Scan for the cell matching the given text and deliver its (X, Y) coordinate at center. 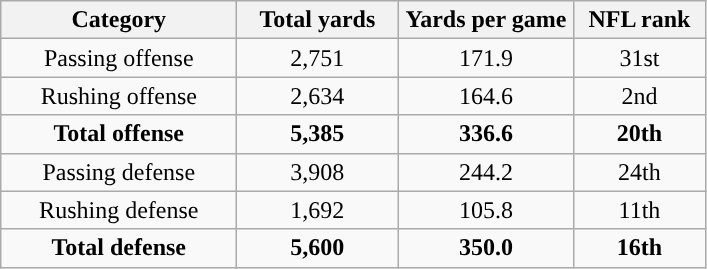
3,908 (318, 172)
Total yards (318, 20)
2nd (640, 96)
5,600 (318, 248)
164.6 (486, 96)
Rushing offense (119, 96)
2,751 (318, 58)
Passing defense (119, 172)
Rushing defense (119, 210)
1,692 (318, 210)
20th (640, 134)
11th (640, 210)
336.6 (486, 134)
350.0 (486, 248)
171.9 (486, 58)
NFL rank (640, 20)
Yards per game (486, 20)
31st (640, 58)
244.2 (486, 172)
2,634 (318, 96)
Category (119, 20)
24th (640, 172)
Total defense (119, 248)
5,385 (318, 134)
Total offense (119, 134)
16th (640, 248)
105.8 (486, 210)
Passing offense (119, 58)
